Locate the cell with the specified text and output its [x, y] center coordinate. 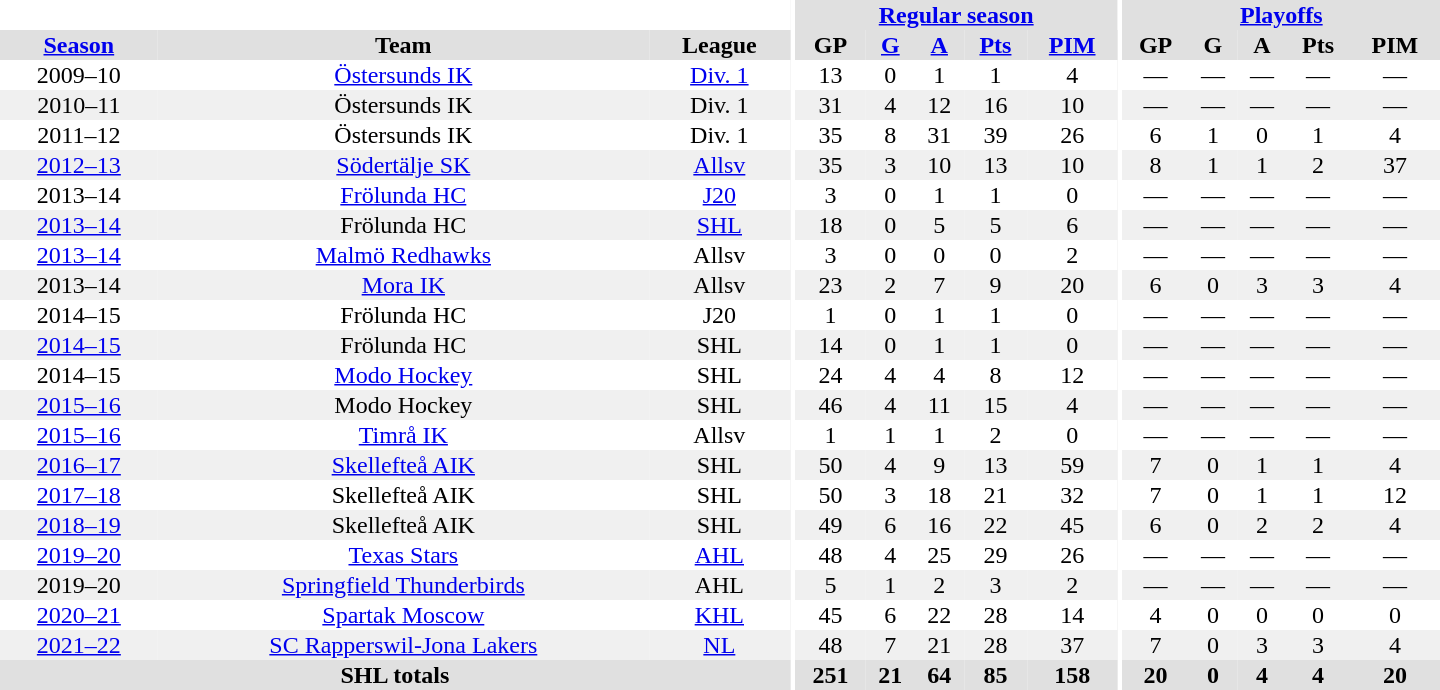
Mora IK [404, 285]
Texas Stars [404, 555]
SC Rapperswil-Jona Lakers [404, 645]
2020–21 [79, 615]
Spartak Moscow [404, 615]
15 [996, 405]
59 [1072, 465]
Regular season [956, 15]
KHL [720, 615]
Playoffs [1282, 15]
2010–11 [79, 105]
2016–17 [79, 465]
Södertälje SK [404, 165]
2018–19 [79, 525]
2021–22 [79, 645]
39 [996, 135]
2017–18 [79, 495]
League [720, 45]
2012–13 [79, 165]
158 [1072, 675]
85 [996, 675]
Springfield Thunderbirds [404, 585]
49 [830, 525]
Malmö Redhawks [404, 255]
11 [940, 405]
32 [1072, 495]
24 [830, 375]
2011–12 [79, 135]
46 [830, 405]
Team [404, 45]
NL [720, 645]
251 [830, 675]
64 [940, 675]
25 [940, 555]
Timrå IK [404, 435]
Season [79, 45]
SHL totals [395, 675]
29 [996, 555]
2009–10 [79, 75]
23 [830, 285]
